For the text-containing cell, return its midpoint in [X, Y] coordinate format. 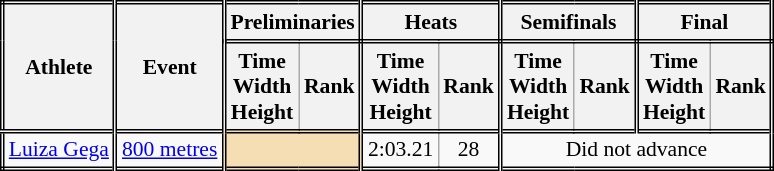
Luiza Gega [58, 150]
Heats [430, 22]
Event [169, 67]
Semifinals [568, 22]
28 [469, 150]
Athlete [58, 67]
Final [704, 22]
800 metres [169, 150]
Did not advance [636, 150]
2:03.21 [400, 150]
Preliminaries [292, 22]
